Search for the cell housing the specified text and yield its (x, y) center coordinate. 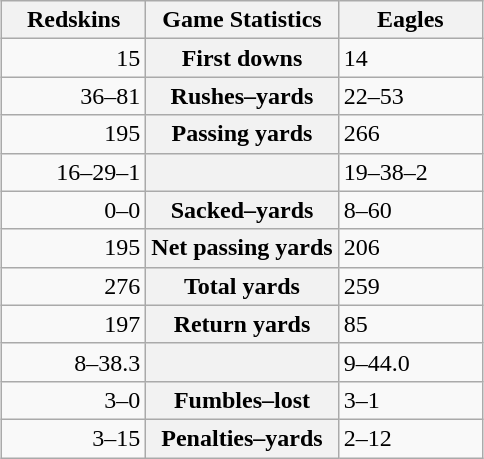
259 (410, 286)
2–12 (410, 438)
206 (410, 248)
Game Statistics (242, 20)
Rushes–yards (242, 96)
8–60 (410, 210)
Penalties–yards (242, 438)
First downs (242, 58)
9–44.0 (410, 362)
22–53 (410, 96)
Net passing yards (242, 248)
19–38–2 (410, 172)
Eagles (410, 20)
266 (410, 134)
85 (410, 324)
Redskins (73, 20)
Return yards (242, 324)
8–38.3 (73, 362)
3–0 (73, 400)
36–81 (73, 96)
Sacked–yards (242, 210)
15 (73, 58)
16–29–1 (73, 172)
Passing yards (242, 134)
14 (410, 58)
3–15 (73, 438)
Fumbles–lost (242, 400)
197 (73, 324)
0–0 (73, 210)
Total yards (242, 286)
276 (73, 286)
3–1 (410, 400)
